Pinpoint the cell where the given text exists, returning its (X, Y) midpoint coordinate. 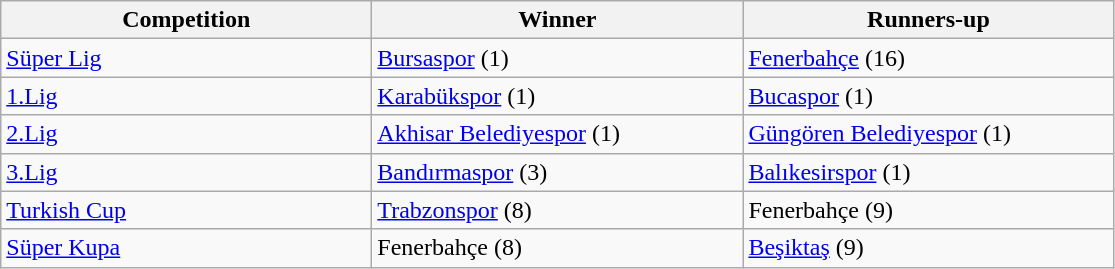
Runners-up (928, 20)
Bandırmaspor (3) (558, 172)
Fenerbahçe (9) (928, 210)
Turkish Cup (186, 210)
Fenerbahçe (16) (928, 58)
Güngören Belediyespor (1) (928, 134)
Süper Kupa (186, 248)
3.Lig (186, 172)
Süper Lig (186, 58)
Competition (186, 20)
Beşiktaş (9) (928, 248)
Bursaspor (1) (558, 58)
Fenerbahçe (8) (558, 248)
Bucaspor (1) (928, 96)
Trabzonspor (8) (558, 210)
Karabükspor (1) (558, 96)
1.Lig (186, 96)
Winner (558, 20)
Balıkesirspor (1) (928, 172)
Akhisar Belediyespor (1) (558, 134)
2.Lig (186, 134)
